Extract the [x, y] coordinate from the center of the cell holding the provided text.  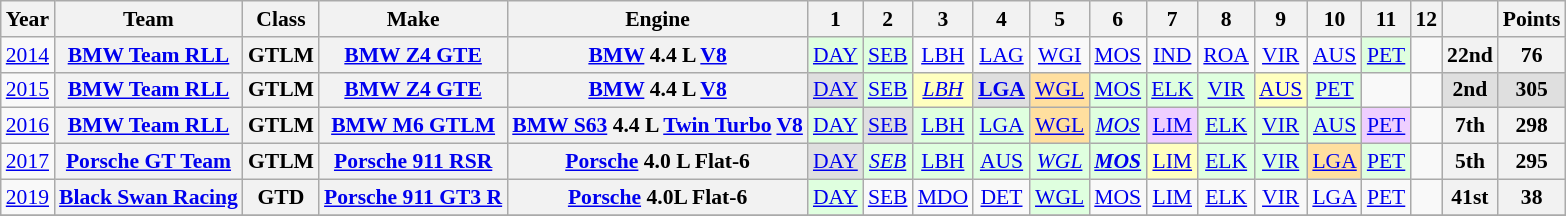
2017 [28, 162]
2015 [28, 90]
12 [1426, 19]
3 [944, 19]
7th [1470, 126]
295 [1532, 162]
9 [1280, 19]
Porsche 4.0 L Flat-6 [658, 162]
Porsche 4.0L Flat-6 [658, 197]
2016 [28, 126]
305 [1532, 90]
76 [1532, 55]
298 [1532, 126]
11 [1386, 19]
38 [1532, 197]
2nd [1470, 90]
Points [1532, 19]
BMW S63 4.4 L Twin Turbo V8 [658, 126]
DET [1002, 197]
7 [1172, 19]
Black Swan Racing [148, 197]
41st [1470, 197]
4 [1002, 19]
5 [1060, 19]
2019 [28, 197]
GTD [281, 197]
Porsche GT Team [148, 162]
WGI [1060, 55]
22nd [1470, 55]
ROA [1226, 55]
10 [1334, 19]
Year [28, 19]
5th [1470, 162]
IND [1172, 55]
8 [1226, 19]
1 [836, 19]
Class [281, 19]
Porsche 911 GT3 R [413, 197]
Porsche 911 RSR [413, 162]
2 [888, 19]
BMW M6 GTLM [413, 126]
Team [148, 19]
6 [1118, 19]
Make [413, 19]
LAG [1002, 55]
2014 [28, 55]
MDO [944, 197]
Engine [658, 19]
